Output the [x, y] coordinate of the center of the cell containing the given text.  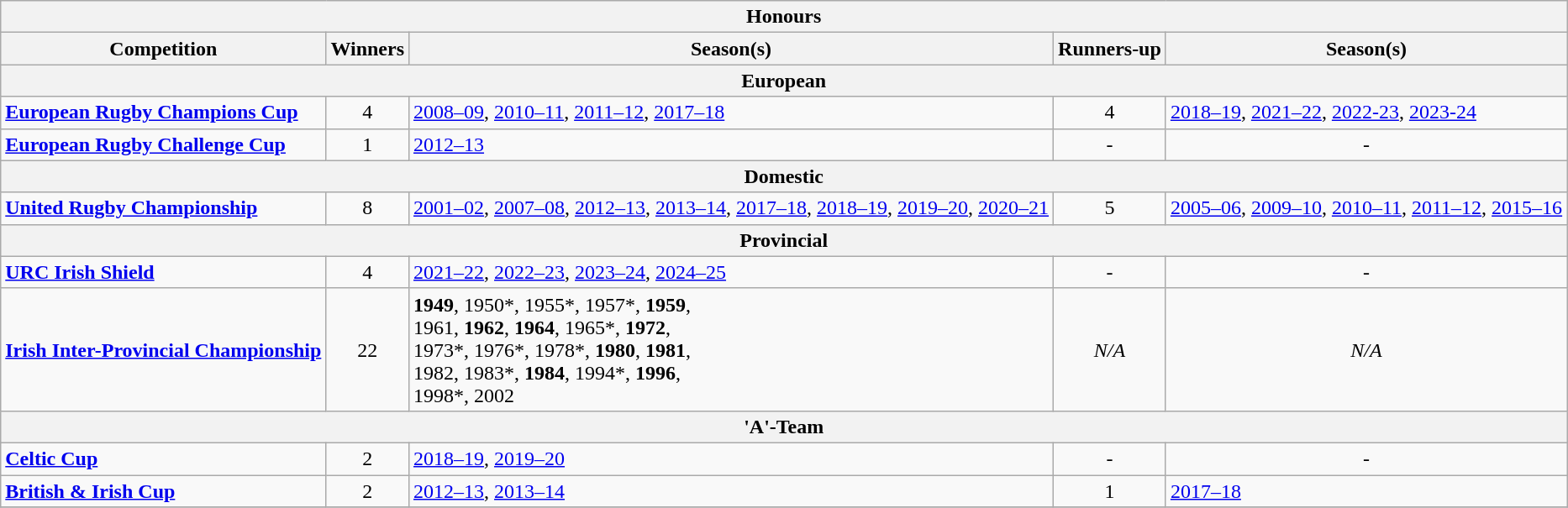
2005–06, 2009–10, 2010–11, 2011–12, 2015–16 [1366, 208]
2012–13 [731, 144]
Honours [784, 17]
'A'-Team [784, 427]
22 [368, 349]
European Rugby Champions Cup [163, 113]
1949, 1950*, 1955*, 1957*, 1959, 1961, 1962, 1964, 1965*, 1972, 1973*, 1976*, 1978*, 1980, 1981, 1982, 1983*, 1984, 1994*, 1996, 1998*, 2002 [731, 349]
2018–19, 2019–20 [731, 458]
Irish Inter-Provincial Championship [163, 349]
Runners-up [1110, 49]
Provincial [784, 240]
2012–13, 2013–14 [731, 491]
2001–02, 2007–08, 2012–13, 2013–14, 2017–18, 2018–19, 2019–20, 2020–21 [731, 208]
Winners [368, 49]
United Rugby Championship [163, 208]
5 [1110, 208]
Celtic Cup [163, 458]
European [784, 81]
8 [368, 208]
European Rugby Challenge Cup [163, 144]
2008–09, 2010–11, 2011–12, 2017–18 [731, 113]
British & Irish Cup [163, 491]
URC Irish Shield [163, 272]
Competition [163, 49]
Domestic [784, 176]
2021–22, 2022–23, 2023–24, 2024–25 [731, 272]
2017–18 [1366, 491]
2018–19, 2021–22, 2022-23, 2023-24 [1366, 113]
